Extract the (X, Y) coordinate from the center of the cell holding the provided text.  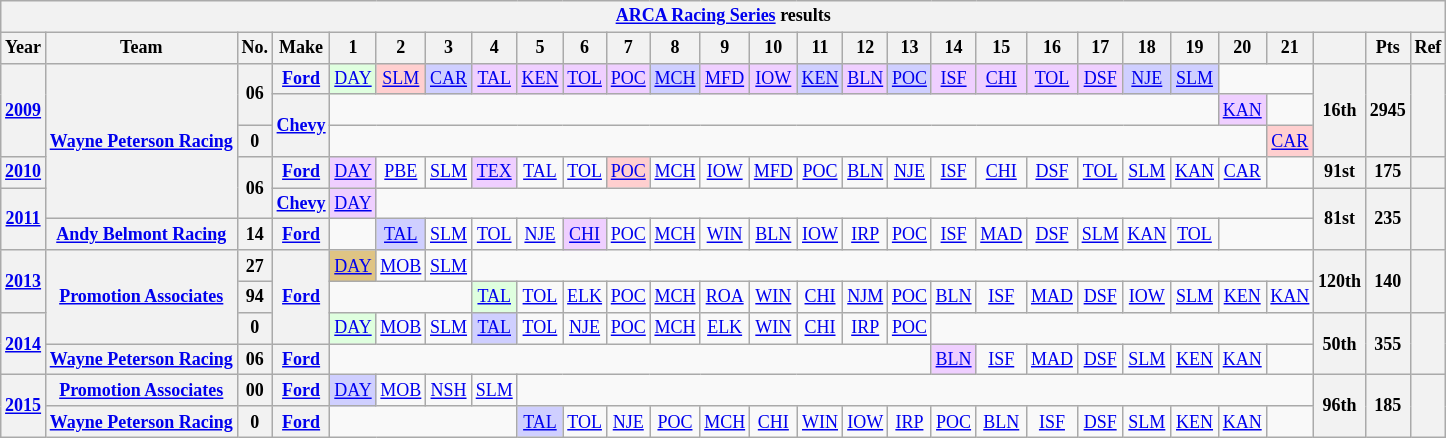
27 (254, 266)
2011 (24, 219)
3 (449, 48)
19 (1195, 48)
9 (725, 48)
140 (1388, 281)
355 (1388, 343)
ARCA Racing Series results (724, 16)
Pts (1388, 48)
2 (401, 48)
11 (820, 48)
10 (773, 48)
50th (1340, 343)
No. (254, 48)
16 (1052, 48)
91st (1340, 172)
17 (1100, 48)
2009 (24, 110)
20 (1242, 48)
00 (254, 390)
18 (1147, 48)
2015 (24, 406)
2010 (24, 172)
5 (540, 48)
94 (254, 296)
6 (585, 48)
Make (301, 48)
235 (1388, 219)
81st (1340, 219)
12 (866, 48)
ROA (725, 296)
2013 (24, 281)
96th (1340, 406)
185 (1388, 406)
2945 (1388, 110)
15 (1002, 48)
Ref (1428, 48)
NSH (449, 390)
21 (1290, 48)
1 (353, 48)
7 (628, 48)
4 (494, 48)
16th (1340, 110)
NJM (866, 296)
PBE (401, 172)
120th (1340, 281)
175 (1388, 172)
2014 (24, 343)
8 (675, 48)
Andy Belmont Racing (141, 234)
Team (141, 48)
Year (24, 48)
13 (910, 48)
TEX (494, 172)
